Return the (X, Y) coordinate for the center point of the cell that contains the specified text.  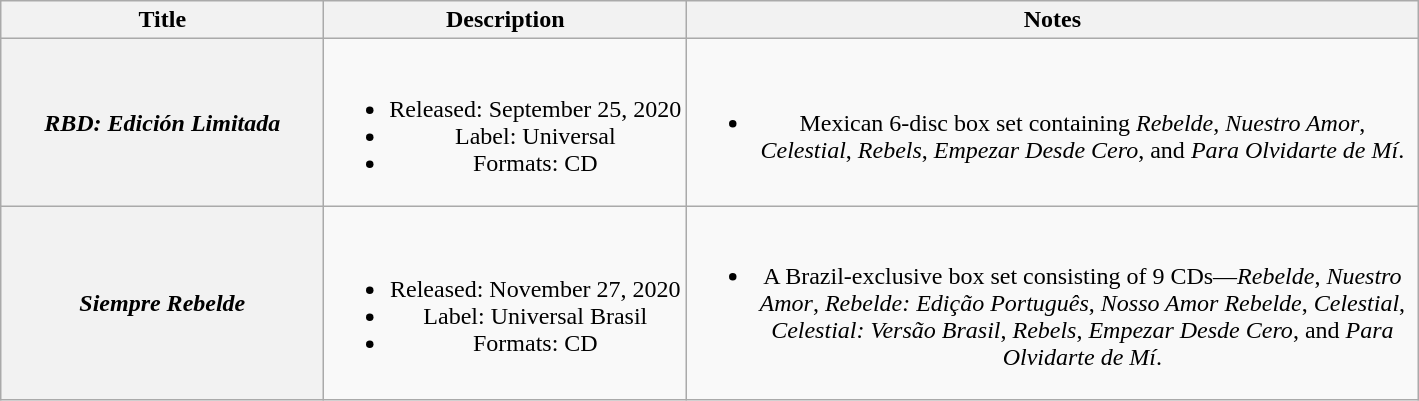
Notes (1052, 20)
Released: September 25, 2020Label: UniversalFormats: CD (506, 122)
RBD: Edición Limitada (162, 122)
Description (506, 20)
Title (162, 20)
Siempre Rebelde (162, 303)
Mexican 6-disc box set containing Rebelde, Nuestro Amor, Celestial, Rebels, Empezar Desde Cero, and Para Olvidarte de Mí. (1052, 122)
Released: November 27, 2020Label: Universal BrasilFormats: CD (506, 303)
